From the cell containing the given text, extract its center point as [x, y] coordinate. 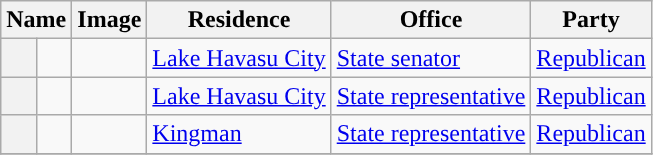
Image [110, 20]
Name [36, 20]
Residence [239, 20]
Party [591, 20]
State senator [431, 58]
Kingman [239, 134]
Office [431, 20]
